Search for the cell housing the specified text and yield its (x, y) center coordinate. 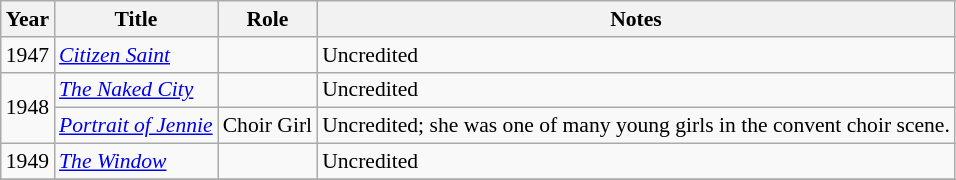
Uncredited; she was one of many young girls in the convent choir scene. (636, 126)
Title (136, 19)
The Window (136, 162)
Role (268, 19)
Notes (636, 19)
The Naked City (136, 90)
1948 (28, 108)
Portrait of Jennie (136, 126)
Choir Girl (268, 126)
1947 (28, 55)
Year (28, 19)
1949 (28, 162)
Citizen Saint (136, 55)
